Extract the (x, y) coordinate from the center of the cell holding the provided text.  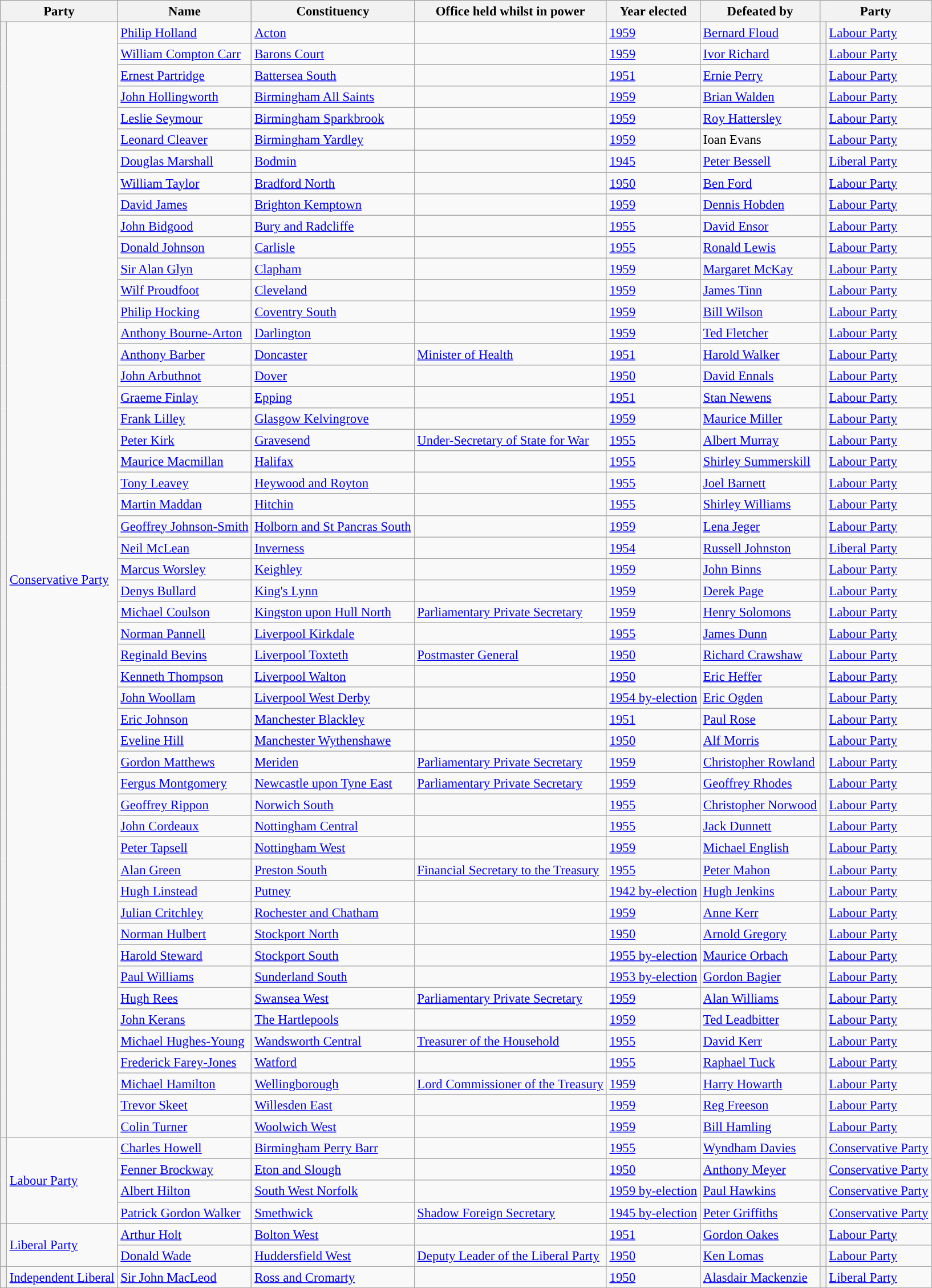
Reginald Bevins (185, 655)
Marcus Worsley (185, 569)
Ronald Lewis (760, 247)
Deputy Leader of the Liberal Party (510, 1255)
Arnold Gregory (760, 934)
Liverpool Kirkdale (333, 633)
David Ennals (760, 376)
Arthur Holt (185, 1234)
Colin Turner (185, 1127)
Coventry South (333, 312)
Cleveland (333, 290)
Liverpool Toxteth (333, 655)
Stan Newens (760, 398)
Stockport South (333, 955)
Michael Hamilton (185, 1084)
South West Norfolk (333, 1192)
Name (185, 11)
Bradford North (333, 183)
Maurice Orbach (760, 955)
Clapham (333, 269)
Peter Kirk (185, 441)
Nottingham West (333, 848)
Swansea West (333, 998)
1953 by-election (653, 977)
Norman Pannell (185, 633)
Peter Griffiths (760, 1213)
John Bidgood (185, 226)
1945 by-election (653, 1213)
Peter Mahon (760, 870)
Eric Heffer (760, 676)
Maurice Macmillan (185, 462)
Office held whilst in power (510, 11)
Wilf Proudfoot (185, 290)
The Hartlepools (333, 1020)
Maurice Miller (760, 419)
Peter Tapsell (185, 848)
David James (185, 204)
Norwich South (333, 805)
Julian Critchley (185, 912)
Ken Lomas (760, 1255)
John Arbuthnot (185, 376)
Harold Steward (185, 955)
Bury and Radcliffe (333, 226)
Fenner Brockway (185, 1170)
Heywood and Royton (333, 483)
1955 by-election (653, 955)
William Taylor (185, 183)
1954 (653, 548)
Bill Hamling (760, 1127)
Anthony Bourne-Arton (185, 333)
Carlisle (333, 247)
Putney (333, 891)
Norman Hulbert (185, 934)
Holborn and St Pancras South (333, 526)
Patrick Gordon Walker (185, 1213)
Treasurer of the Household (510, 1041)
Halifax (333, 462)
Richard Crawshaw (760, 655)
Hugh Linstead (185, 891)
Birmingham Sparkbrook (333, 119)
Defeated by (760, 11)
Brighton Kemptown (333, 204)
Ernest Partridge (185, 76)
Raphael Tuck (760, 1063)
Postmaster General (510, 655)
Ioan Evans (760, 140)
Doncaster (333, 354)
Ernie Perry (760, 76)
Philip Holland (185, 33)
Alf Morris (760, 741)
Trevor Skeet (185, 1105)
Manchester Wythenshawe (333, 741)
Eveline Hill (185, 741)
Birmingham All Saints (333, 97)
Ted Leadbitter (760, 1020)
William Compton Carr (185, 54)
Independent Liberal (62, 1277)
Woolwich West (333, 1127)
Glasgow Kelvingrove (333, 419)
Alan Green (185, 870)
Anthony Barber (185, 354)
Huddersfield West (333, 1255)
Albert Hilton (185, 1192)
Hugh Rees (185, 998)
Gordon Bagier (760, 977)
1954 by-election (653, 698)
Michael Hughes-Young (185, 1041)
Neil McLean (185, 548)
Epping (333, 398)
Wandsworth Central (333, 1041)
Alan Williams (760, 998)
Anthony Meyer (760, 1170)
Charles Howell (185, 1148)
Manchester Blackley (333, 720)
Kingston upon Hull North (333, 612)
Jack Dunnett (760, 827)
Paul Williams (185, 977)
Lena Jeger (760, 526)
Acton (333, 33)
Lord Commissioner of the Treasury (510, 1084)
Frank Lilley (185, 419)
Wellingborough (333, 1084)
Liverpool Walton (333, 676)
Ted Fletcher (760, 333)
Harry Howarth (760, 1084)
Christopher Rowland (760, 762)
Eric Johnson (185, 720)
Brian Walden (760, 97)
Margaret McKay (760, 269)
Nottingham Central (333, 827)
Eric Ogden (760, 698)
Sir Alan Glyn (185, 269)
Wyndham Davies (760, 1148)
Ben Ford (760, 183)
Kenneth Thompson (185, 676)
Liverpool West Derby (333, 698)
Birmingham Perry Barr (333, 1148)
Peter Bessell (760, 161)
Preston South (333, 870)
David Kerr (760, 1041)
John Woollam (185, 698)
Hugh Jenkins (760, 891)
Eton and Slough (333, 1170)
Rochester and Chatham (333, 912)
Sunderland South (333, 977)
Watford (333, 1063)
Battersea South (333, 76)
Derek Page (760, 591)
John Cordeaux (185, 827)
Fergus Montgomery (185, 784)
Smethwick (333, 1213)
Barons Court (333, 54)
Stockport North (333, 934)
Keighley (333, 569)
Constituency (333, 11)
Geoffrey Rhodes (760, 784)
Tony Leavey (185, 483)
Minister of Health (510, 354)
Michael English (760, 848)
King's Lynn (333, 591)
Alasdair Mackenzie (760, 1277)
Bernard Floud (760, 33)
Christopher Norwood (760, 805)
John Hollingworth (185, 97)
Shirley Summerskill (760, 462)
Anne Kerr (760, 912)
Leslie Seymour (185, 119)
Russell Johnston (760, 548)
Henry Solomons (760, 612)
Meriden (333, 762)
Graeme Finlay (185, 398)
Shadow Foreign Secretary (510, 1213)
Year elected (653, 11)
Paul Rose (760, 720)
Gordon Matthews (185, 762)
Inverness (333, 548)
Dover (333, 376)
1959 by-election (653, 1192)
Willesden East (333, 1105)
Denys Bullard (185, 591)
Dennis Hobden (760, 204)
Newcastle upon Tyne East (333, 784)
Shirley Williams (760, 505)
James Dunn (760, 633)
Michael Coulson (185, 612)
1945 (653, 161)
Douglas Marshall (185, 161)
Gordon Oakes (760, 1234)
Philip Hocking (185, 312)
Financial Secretary to the Treasury (510, 870)
Darlington (333, 333)
Leonard Cleaver (185, 140)
Frederick Farey-Jones (185, 1063)
John Binns (760, 569)
Bolton West (333, 1234)
Geoffrey Rippon (185, 805)
Roy Hattersley (760, 119)
Bodmin (333, 161)
Harold Walker (760, 354)
Martin Maddan (185, 505)
Birmingham Yardley (333, 140)
Albert Murray (760, 441)
James Tinn (760, 290)
John Kerans (185, 1020)
Geoffrey Johnson-Smith (185, 526)
Paul Hawkins (760, 1192)
David Ensor (760, 226)
Donald Wade (185, 1255)
Reg Freeson (760, 1105)
Ivor Richard (760, 54)
Hitchin (333, 505)
Donald Johnson (185, 247)
1942 by-election (653, 891)
Gravesend (333, 441)
Sir John MacLeod (185, 1277)
Under-Secretary of State for War (510, 441)
Joel Barnett (760, 483)
Ross and Cromarty (333, 1277)
Bill Wilson (760, 312)
